Find where the given text appears and provide that cell's center as [X, Y] coordinate. 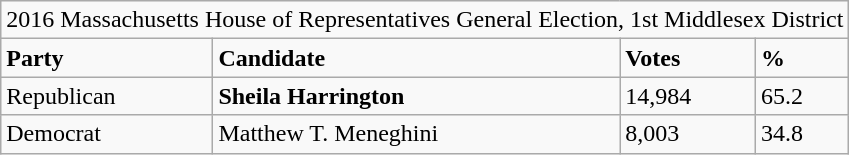
14,984 [688, 96]
Sheila Harrington [416, 96]
Candidate [416, 58]
65.2 [802, 96]
Matthew T. Meneghini [416, 134]
Votes [688, 58]
Democrat [107, 134]
34.8 [802, 134]
8,003 [688, 134]
Party [107, 58]
2016 Massachusetts House of Representatives General Election, 1st Middlesex District [425, 20]
Republican [107, 96]
% [802, 58]
